For the text-containing cell, return its midpoint in (x, y) coordinate format. 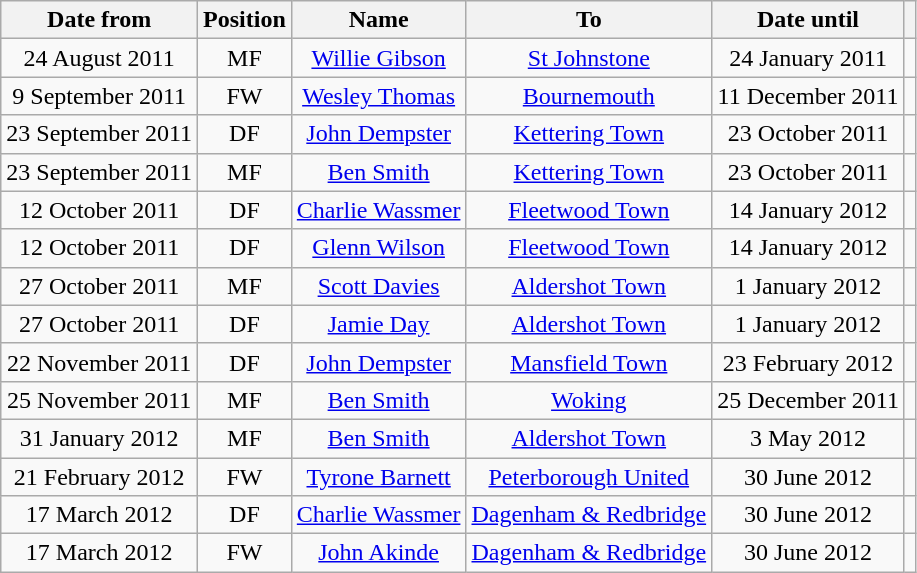
25 December 2011 (808, 400)
Date from (100, 20)
24 January 2011 (808, 58)
25 November 2011 (100, 400)
Bournemouth (589, 96)
11 December 2011 (808, 96)
23 February 2012 (808, 362)
Willie Gibson (378, 58)
Wesley Thomas (378, 96)
Jamie Day (378, 324)
To (589, 20)
St Johnstone (589, 58)
Peterborough United (589, 477)
24 August 2011 (100, 58)
Position (245, 20)
Scott Davies (378, 286)
3 May 2012 (808, 438)
9 September 2011 (100, 96)
Woking (589, 400)
Tyrone Barnett (378, 477)
Date until (808, 20)
John Akinde (378, 553)
Mansfield Town (589, 362)
21 February 2012 (100, 477)
Glenn Wilson (378, 248)
31 January 2012 (100, 438)
22 November 2011 (100, 362)
Name (378, 20)
